Pinpoint the cell where the given text exists, returning its [X, Y] midpoint coordinate. 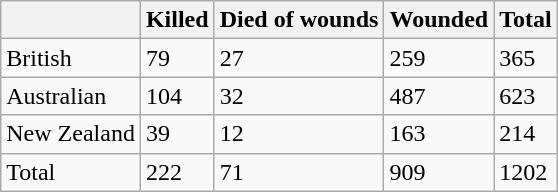
Killed [177, 20]
222 [177, 172]
32 [299, 96]
104 [177, 96]
71 [299, 172]
909 [439, 172]
1202 [526, 172]
Australian [71, 96]
27 [299, 58]
12 [299, 134]
487 [439, 96]
623 [526, 96]
Died of wounds [299, 20]
365 [526, 58]
Wounded [439, 20]
163 [439, 134]
39 [177, 134]
British [71, 58]
214 [526, 134]
259 [439, 58]
New Zealand [71, 134]
79 [177, 58]
